Determine the [x, y] coordinate at the center of the cell enclosing the given text.  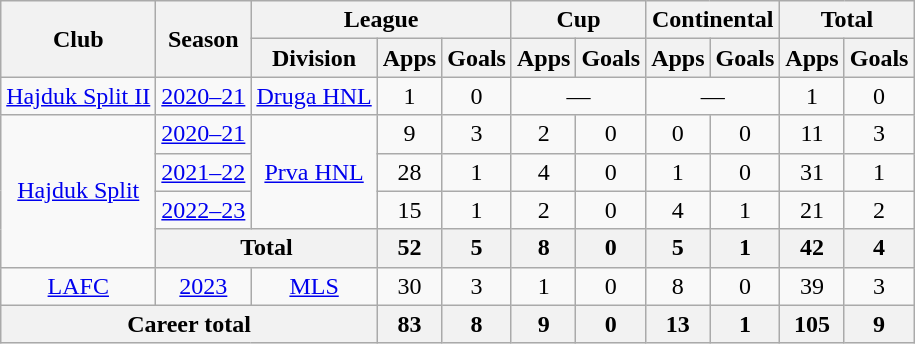
Division [314, 58]
21 [812, 210]
52 [409, 248]
LAFC [78, 286]
Druga HNL [314, 96]
Prva HNL [314, 172]
2023 [204, 286]
13 [678, 324]
42 [812, 248]
31 [812, 172]
2022–23 [204, 210]
11 [812, 134]
39 [812, 286]
Club [78, 39]
Hajduk Split [78, 191]
MLS [314, 286]
Hajduk Split II [78, 96]
83 [409, 324]
Continental [713, 20]
Career total [189, 324]
15 [409, 210]
League [382, 20]
105 [812, 324]
30 [409, 286]
Cup [578, 20]
2021–22 [204, 172]
28 [409, 172]
Season [204, 39]
